Return the [X, Y] coordinate for the center point of the cell that contains the specified text.  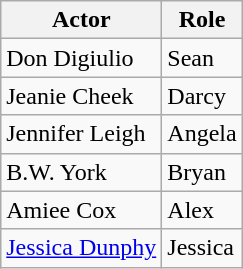
Actor [82, 20]
Jessica [202, 248]
Jessica Dunphy [82, 248]
Don Digiulio [82, 58]
Sean [202, 58]
Alex [202, 210]
Darcy [202, 96]
Jennifer Leigh [82, 134]
Bryan [202, 172]
Jeanie Cheek [82, 96]
B.W. York [82, 172]
Role [202, 20]
Amiee Cox [82, 210]
Angela [202, 134]
